For the text-containing cell, return its midpoint in (x, y) coordinate format. 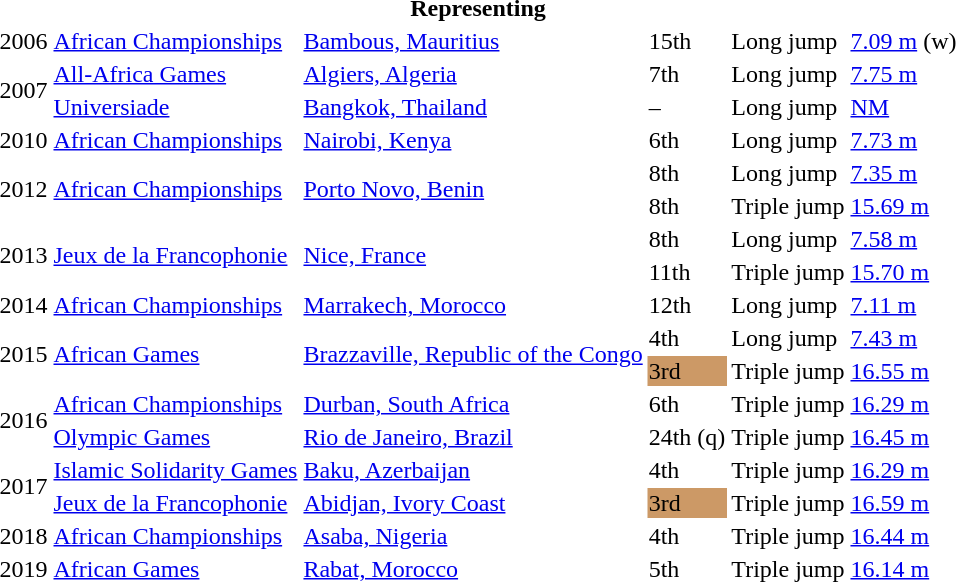
11th (687, 272)
7th (687, 74)
Bangkok, Thailand (473, 107)
12th (687, 305)
Nairobi, Kenya (473, 140)
Algiers, Algeria (473, 74)
– (687, 107)
Asaba, Nigeria (473, 536)
Bambous, Mauritius (473, 41)
15th (687, 41)
Nice, France (473, 256)
Porto Novo, Benin (473, 190)
24th (q) (687, 437)
Marrakech, Morocco (473, 305)
Abidjan, Ivory Coast (473, 503)
African Games (176, 354)
All-Africa Games (176, 74)
Brazzaville, Republic of the Congo (473, 354)
Rio de Janeiro, Brazil (473, 437)
Baku, Azerbaijan (473, 470)
Universiade (176, 107)
Olympic Games (176, 437)
Durban, South Africa (473, 404)
Islamic Solidarity Games (176, 470)
